Capture the cell that displays the provided text and extract its (x, y) central coordinate. 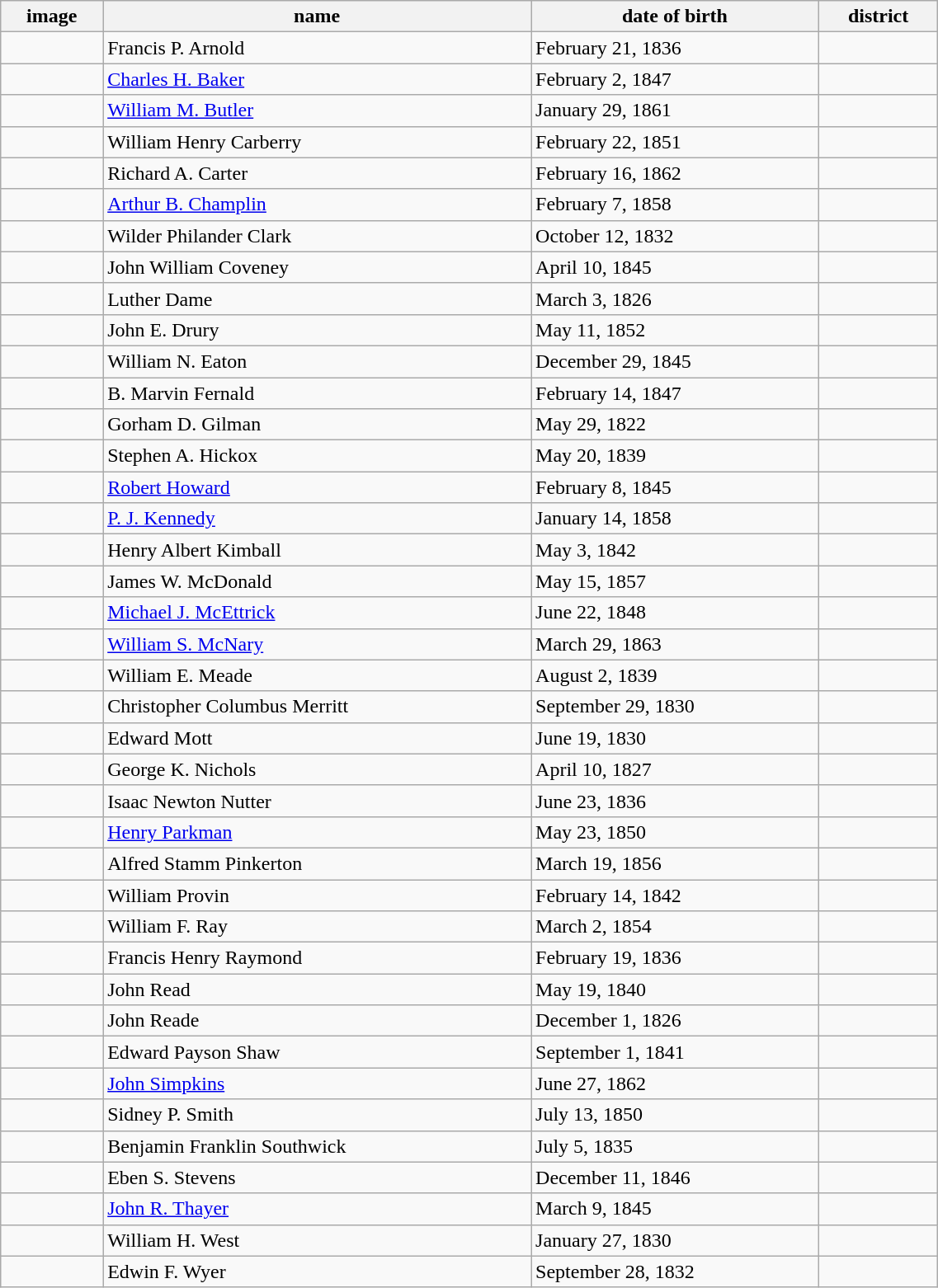
June 22, 1848 (675, 613)
Christopher Columbus Merritt (317, 707)
May 15, 1857 (675, 581)
Henry Parkman (317, 832)
Arthur B. Champlin (317, 204)
February 7, 1858 (675, 204)
April 10, 1827 (675, 769)
Luther Dame (317, 298)
June 23, 1836 (675, 801)
district (878, 16)
February 21, 1836 (675, 48)
September 1, 1841 (675, 1052)
February 16, 1862 (675, 173)
March 2, 1854 (675, 927)
September 29, 1830 (675, 707)
March 9, 1845 (675, 1209)
William S. McNary (317, 644)
February 22, 1851 (675, 142)
Edward Payson Shaw (317, 1052)
John E. Drury (317, 330)
William M. Butler (317, 110)
April 10, 1845 (675, 267)
February 14, 1847 (675, 393)
December 11, 1846 (675, 1178)
March 3, 1826 (675, 298)
February 2, 1847 (675, 79)
September 28, 1832 (675, 1272)
May 11, 1852 (675, 330)
June 27, 1862 (675, 1084)
Robert Howard (317, 487)
Edward Mott (317, 738)
June 19, 1830 (675, 738)
P. J. Kennedy (317, 519)
May 20, 1839 (675, 456)
Benjamin Franklin Southwick (317, 1146)
George K. Nichols (317, 769)
John Reade (317, 1021)
Isaac Newton Nutter (317, 801)
Eben S. Stevens (317, 1178)
image (52, 16)
December 1, 1826 (675, 1021)
February 8, 1845 (675, 487)
February 19, 1836 (675, 958)
January 27, 1830 (675, 1240)
July 13, 1850 (675, 1115)
Sidney P. Smith (317, 1115)
Michael J. McEttrick (317, 613)
William Provin (317, 895)
Richard A. Carter (317, 173)
May 29, 1822 (675, 425)
August 2, 1839 (675, 675)
John William Coveney (317, 267)
Wilder Philander Clark (317, 236)
Edwin F. Wyer (317, 1272)
John Simpkins (317, 1084)
January 29, 1861 (675, 110)
Francis Henry Raymond (317, 958)
May 23, 1850 (675, 832)
John R. Thayer (317, 1209)
Gorham D. Gilman (317, 425)
October 12, 1832 (675, 236)
May 19, 1840 (675, 990)
William H. West (317, 1240)
Alfred Stamm Pinkerton (317, 863)
William N. Eaton (317, 361)
John Read (317, 990)
January 14, 1858 (675, 519)
Charles H. Baker (317, 79)
July 5, 1835 (675, 1146)
Francis P. Arnold (317, 48)
William E. Meade (317, 675)
Stephen A. Hickox (317, 456)
date of birth (675, 16)
William Henry Carberry (317, 142)
December 29, 1845 (675, 361)
name (317, 16)
Henry Albert Kimball (317, 550)
May 3, 1842 (675, 550)
William F. Ray (317, 927)
March 19, 1856 (675, 863)
March 29, 1863 (675, 644)
B. Marvin Fernald (317, 393)
February 14, 1842 (675, 895)
James W. McDonald (317, 581)
